Scan for the cell matching the given text and deliver its [x, y] coordinate at center. 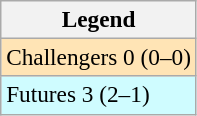
Legend [99, 19]
Futures 3 (2–1) [99, 95]
Challengers 0 (0–0) [99, 57]
